Determine the [x, y] coordinate at the center of the cell enclosing the given text.  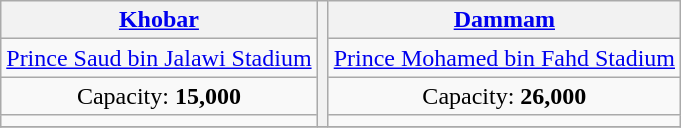
Prince Mohamed bin Fahd Stadium [504, 58]
Dammam [504, 20]
Khobar [159, 20]
Capacity: 26,000 [504, 96]
Prince Saud bin Jalawi Stadium [159, 58]
Capacity: 15,000 [159, 96]
